Capture the cell that displays the provided text and extract its (x, y) central coordinate. 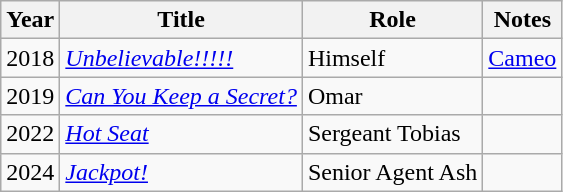
2024 (30, 172)
Himself (392, 58)
Sergeant Tobias (392, 134)
Title (182, 20)
2018 (30, 58)
Role (392, 20)
Can You Keep a Secret? (182, 96)
Unbelievable!!!!! (182, 58)
Jackpot! (182, 172)
Hot Seat (182, 134)
2019 (30, 96)
Cameo (522, 58)
2022 (30, 134)
Omar (392, 96)
Senior Agent Ash (392, 172)
Year (30, 20)
Notes (522, 20)
